Provide the [X, Y] coordinate of the cell's center where the given text is located.  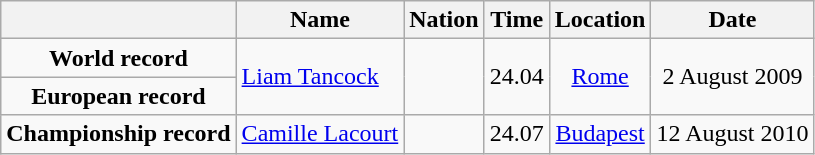
Rome [600, 77]
Location [600, 20]
Liam Tancock [320, 77]
Name [320, 20]
Time [516, 20]
Budapest [600, 134]
European record [118, 96]
24.04 [516, 77]
2 August 2009 [732, 77]
Championship record [118, 134]
World record [118, 58]
Nation [444, 20]
12 August 2010 [732, 134]
Date [732, 20]
24.07 [516, 134]
Camille Lacourt [320, 134]
